Find where the given text appears and provide that cell's center as [x, y] coordinate. 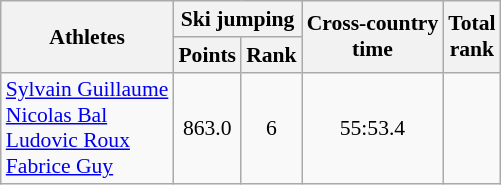
Cross-country time [373, 36]
Points [207, 55]
Total rank [472, 36]
Ski jumping [237, 19]
Sylvain GuillaumeNicolas BalLudovic RouxFabrice Guy [88, 128]
Athletes [88, 36]
55:53.4 [373, 128]
Rank [272, 55]
6 [272, 128]
863.0 [207, 128]
